Return the (x, y) coordinate for the center point of the cell that contains the specified text.  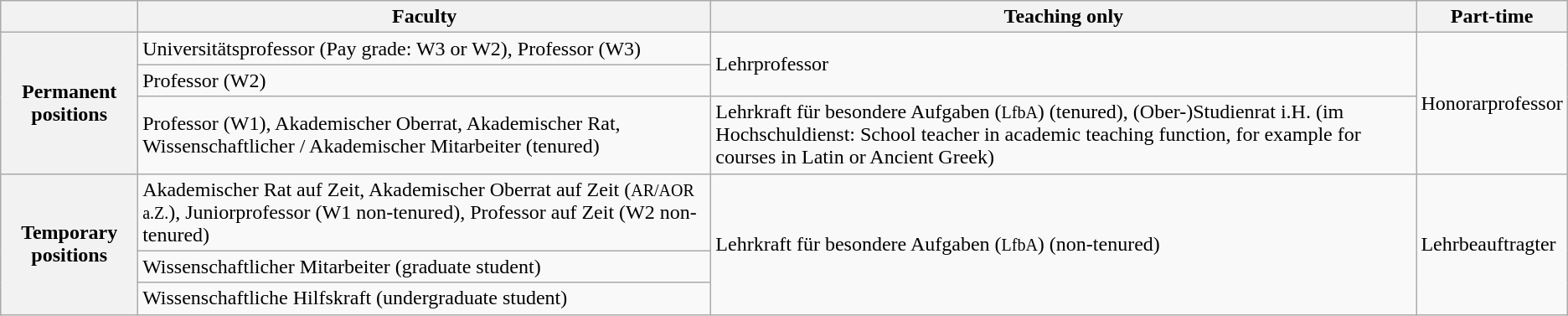
Honorarprofessor (1492, 103)
Faculty (425, 17)
Permanent positions (70, 103)
Lehrkraft für besondere Aufgaben (LfbA) (non-tenured) (1064, 244)
Wissenschaftlicher Mitarbeiter (graduate student) (425, 267)
Lehrbeauftragter (1492, 244)
Lehrprofessor (1064, 65)
Universitätsprofessor (Pay grade: W3 or W2), Professor (W3) (425, 49)
Wissenschaftliche Hilfskraft (undergraduate student) (425, 298)
Professor (W2) (425, 80)
Akademischer Rat auf Zeit, Akademischer Oberrat auf Zeit (AR/AOR a.Z.), Juniorprofessor (W1 non-tenured), Professor auf Zeit (W2 non-tenured) (425, 212)
Part-time (1492, 17)
Teaching only (1064, 17)
Temporary positions (70, 244)
Professor (W1), Akademischer Oberrat, Akademischer Rat, Wissenschaftlicher / Akademischer Mitarbeiter (tenured) (425, 135)
